Provide the [x, y] coordinate of the cell's center where the given text is located.  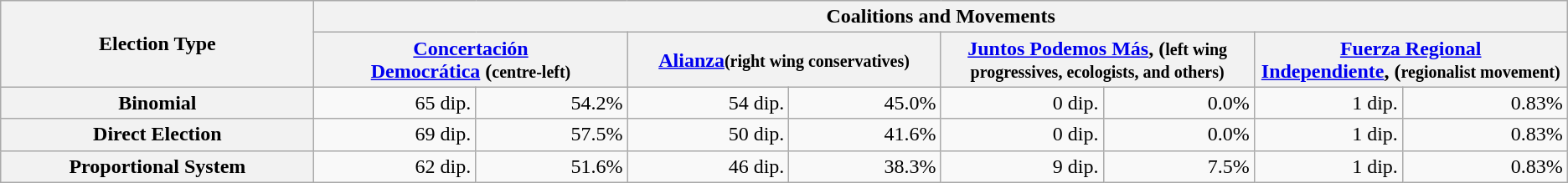
Coalitions and Movements [941, 17]
Election Type [157, 43]
62 dip. [395, 166]
ConcertaciónDemocrática (centre-left) [471, 60]
65 dip. [395, 103]
45.0% [864, 103]
7.5% [1179, 166]
57.5% [551, 135]
Juntos Podemos Más, (left wing progressives, ecologists, and others) [1097, 60]
54.2% [551, 103]
Direct Election [157, 135]
Fuerza RegionalIndependiente, (regionalist movement) [1411, 60]
38.3% [864, 166]
41.6% [864, 135]
Alianza(right wing conservatives) [784, 60]
54 dip. [709, 103]
46 dip. [709, 166]
Binomial [157, 103]
9 dip. [1022, 166]
Proportional System [157, 166]
51.6% [551, 166]
50 dip. [709, 135]
69 dip. [395, 135]
